Scan for the cell matching the given text and deliver its (X, Y) coordinate at center. 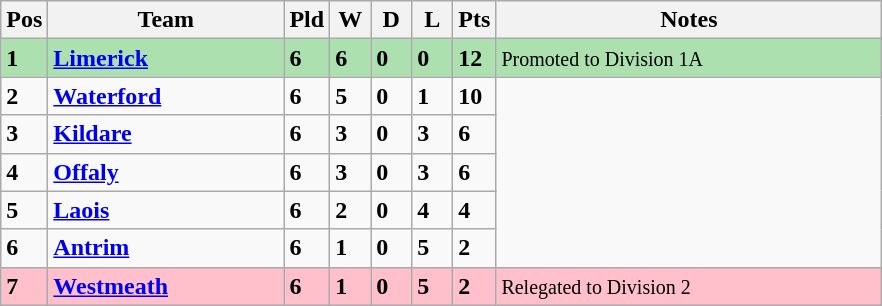
12 (474, 58)
Limerick (166, 58)
Pos (24, 20)
Pld (307, 20)
Relegated to Division 2 (689, 286)
L (432, 20)
W (350, 20)
Team (166, 20)
Westmeath (166, 286)
Promoted to Division 1A (689, 58)
Notes (689, 20)
Waterford (166, 96)
Kildare (166, 134)
7 (24, 286)
D (392, 20)
Pts (474, 20)
Offaly (166, 172)
Antrim (166, 248)
Laois (166, 210)
10 (474, 96)
